Locate the cell with the specified text and output its [x, y] center coordinate. 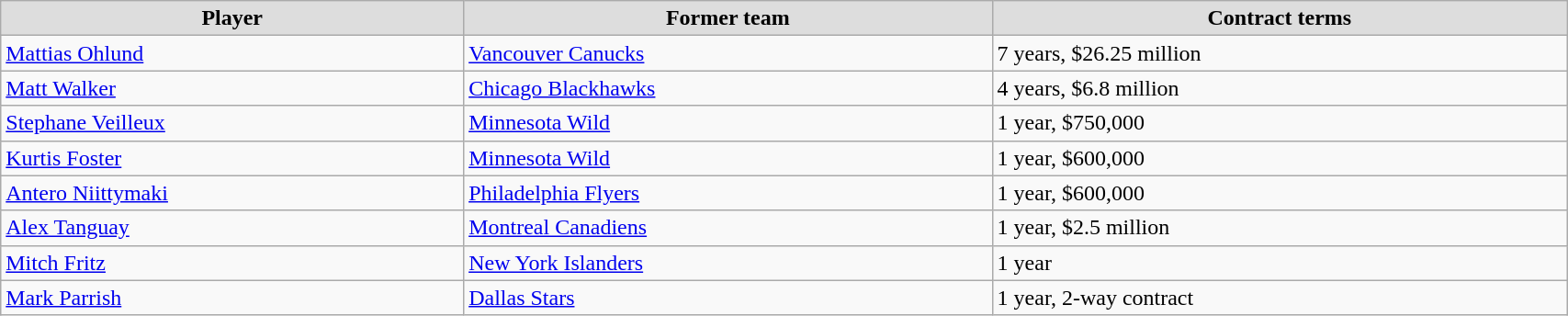
Mitch Fritz [232, 263]
1 year, $750,000 [1280, 123]
Matt Walker [232, 88]
Mattias Ohlund [232, 53]
7 years, $26.25 million [1280, 53]
Dallas Stars [728, 298]
Contract terms [1280, 18]
New York Islanders [728, 263]
Kurtis Foster [232, 158]
Philadelphia Flyers [728, 193]
Player [232, 18]
4 years, $6.8 million [1280, 88]
Mark Parrish [232, 298]
1 year [1280, 263]
Vancouver Canucks [728, 53]
Alex Tanguay [232, 228]
Former team [728, 18]
Chicago Blackhawks [728, 88]
Montreal Canadiens [728, 228]
Antero Niittymaki [232, 193]
1 year, $2.5 million [1280, 228]
Stephane Veilleux [232, 123]
1 year, 2-way contract [1280, 298]
